Provide the [X, Y] coordinate of the cell's center where the given text is located.  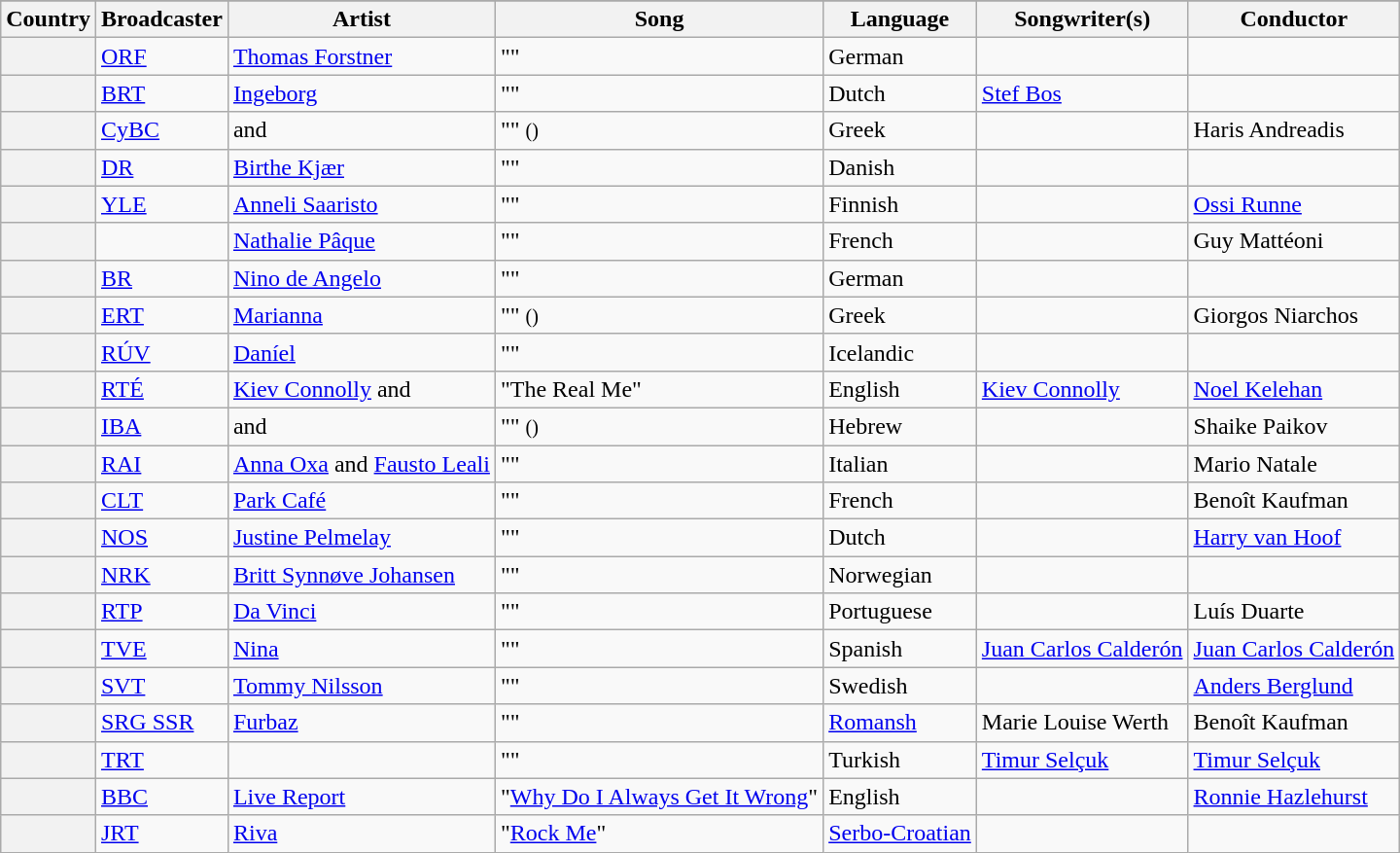
Giorgos Niarchos [1294, 315]
JRT [161, 834]
ERT [161, 315]
RÚV [161, 352]
Live Report [362, 797]
Turkish [900, 760]
Luís Duarte [1294, 612]
Kiev Connolly and [362, 389]
Ronnie Hazlehurst [1294, 797]
Riva [362, 834]
Kiev Connolly [1082, 389]
Nino de Angelo [362, 278]
Daníel [362, 352]
Song [659, 19]
YLE [161, 204]
Anna Oxa and Fausto Leali [362, 464]
Anders Berglund [1294, 686]
Italian [900, 464]
Haris Andreadis [1294, 130]
Nina [362, 649]
SRG SSR [161, 723]
Britt Synnøve Johansen [362, 575]
Da Vinci [362, 612]
Ossi Runne [1294, 204]
SVT [161, 686]
Swedish [900, 686]
Danish [900, 167]
"Why Do I Always Get It Wrong" [659, 797]
Anneli Saaristo [362, 204]
Broadcaster [161, 19]
Tommy Nilsson [362, 686]
Songwriter(s) [1082, 19]
Portuguese [900, 612]
Shaike Paikov [1294, 426]
Artist [362, 19]
Furbaz [362, 723]
Hebrew [900, 426]
Serbo-Croatian [900, 834]
BRT [161, 93]
Stef Bos [1082, 93]
RTÉ [161, 389]
Finnish [900, 204]
Nathalie Pâque [362, 241]
TVE [161, 649]
Guy Mattéoni [1294, 241]
Icelandic [900, 352]
CyBC [161, 130]
Country [49, 19]
BBC [161, 797]
NOS [161, 538]
Marie Louise Werth [1082, 723]
Norwegian [900, 575]
Romansh [900, 723]
Language [900, 19]
Conductor [1294, 19]
Harry van Hoof [1294, 538]
Noel Kelehan [1294, 389]
TRT [161, 760]
RTP [161, 612]
IBA [161, 426]
Birthe Kjær [362, 167]
Ingeborg [362, 93]
RAI [161, 464]
"Rock Me" [659, 834]
CLT [161, 501]
Park Café [362, 501]
Mario Natale [1294, 464]
BR [161, 278]
ORF [161, 56]
Justine Pelmelay [362, 538]
Thomas Forstner [362, 56]
DR [161, 167]
Spanish [900, 649]
"The Real Me" [659, 389]
Marianna [362, 315]
NRK [161, 575]
